For the text-containing cell, return its midpoint in [x, y] coordinate format. 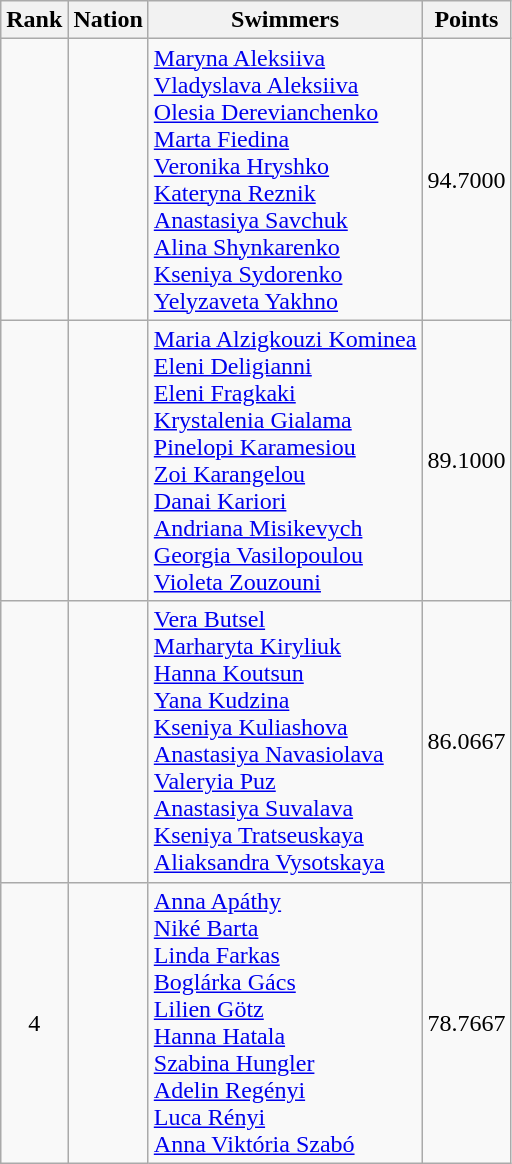
Swimmers [285, 20]
94.7000 [466, 180]
Points [466, 20]
Anna ApáthyNiké BartaLinda FarkasBoglárka GácsLilien GötzHanna HatalaSzabina HunglerAdelin RegényiLuca RényiAnna Viktória Szabó [285, 1022]
89.1000 [466, 460]
Nation [108, 20]
4 [34, 1022]
Rank [34, 20]
78.7667 [466, 1022]
86.0667 [466, 742]
